Identify which cell holds the provided text, then report its (x, y) central coordinate. 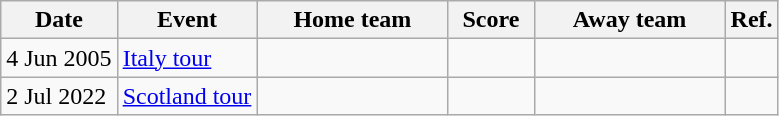
2 Jul 2022 (59, 96)
Ref. (752, 20)
Date (59, 20)
4 Jun 2005 (59, 58)
Event (187, 20)
Scotland tour (187, 96)
Score (491, 20)
Home team (352, 20)
Italy tour (187, 58)
Away team (630, 20)
